Scan for the cell matching the given text and deliver its (X, Y) coordinate at center. 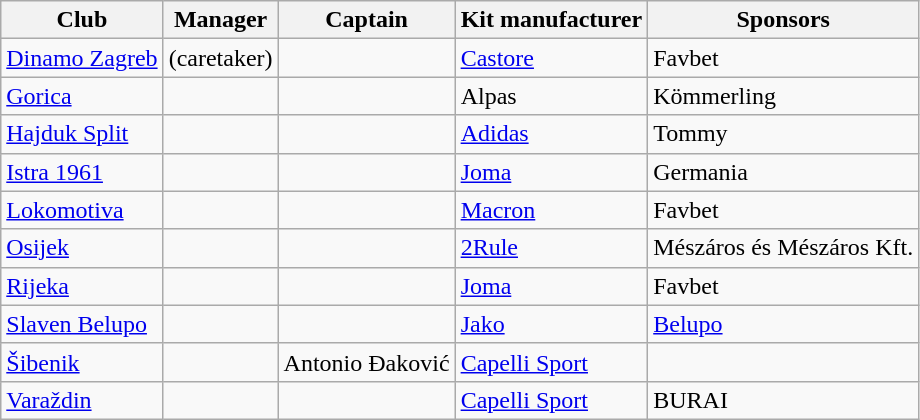
Tommy (784, 134)
Lokomotiva (82, 210)
Kömmerling (784, 96)
Osijek (82, 248)
Belupo (784, 324)
2Rule (552, 248)
Istra 1961 (82, 172)
Club (82, 20)
Šibenik (82, 362)
Kit manufacturer (552, 20)
(caretaker) (220, 58)
Captain (366, 20)
Rijeka (82, 286)
Germania (784, 172)
Antonio Đaković (366, 362)
Dinamo Zagreb (82, 58)
Slaven Belupo (82, 324)
Adidas (552, 134)
Varaždin (82, 400)
Hajduk Split (82, 134)
Castore (552, 58)
Gorica (82, 96)
Manager (220, 20)
BURAI (784, 400)
Sponsors (784, 20)
Alpas (552, 96)
Jako (552, 324)
Mészáros és Mészáros Kft. (784, 248)
Macron (552, 210)
